Pinpoint the cell where the given text exists, returning its (x, y) midpoint coordinate. 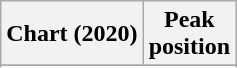
Peak position (189, 34)
Chart (2020) (72, 34)
